Determine the [X, Y] coordinate at the center of the cell enclosing the given text.  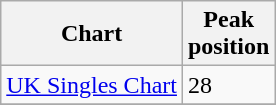
Peakposition [228, 34]
Chart [92, 34]
28 [228, 85]
UK Singles Chart [92, 85]
